Scan for the cell matching the given text and deliver its [X, Y] coordinate at center. 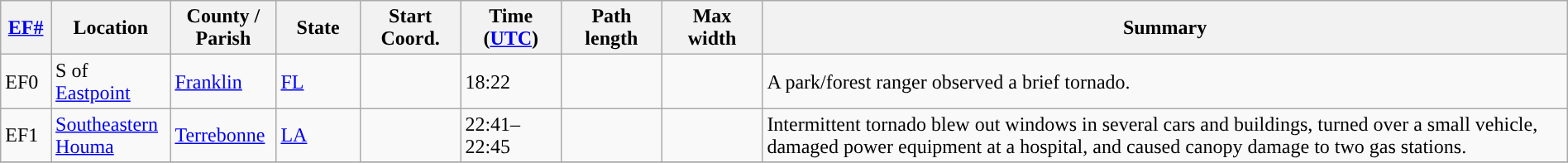
Time (UTC) [511, 28]
Franklin [223, 81]
Summary [1164, 28]
S of Eastpoint [111, 81]
Southeastern Houma [111, 136]
18:22 [511, 81]
State [318, 28]
FL [318, 81]
22:41–22:45 [511, 136]
EF# [26, 28]
Path length [612, 28]
EF0 [26, 81]
Start Coord. [410, 28]
EF1 [26, 136]
A park/forest ranger observed a brief tornado. [1164, 81]
County / Parish [223, 28]
Terrebonne [223, 136]
Max width [712, 28]
Location [111, 28]
LA [318, 136]
